Determine the (X, Y) coordinate at the center of the cell enclosing the given text.  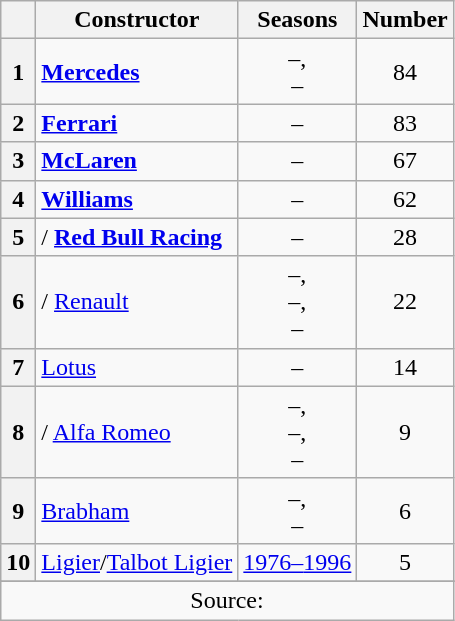
28 (405, 237)
84 (405, 72)
62 (405, 199)
McLaren (137, 161)
2 (18, 123)
Lotus (137, 367)
4 (18, 199)
8 (18, 432)
Seasons (298, 20)
Ligier/Talbot Ligier (137, 562)
/ Red Bull Racing (137, 237)
22 (405, 302)
83 (405, 123)
Williams (137, 199)
10 (18, 562)
3 (18, 161)
/ Renault (137, 302)
Source: (228, 600)
Brabham (137, 510)
Number (405, 20)
7 (18, 367)
Constructor (137, 20)
Ferrari (137, 123)
/ Alfa Romeo (137, 432)
Mercedes (137, 72)
1976–1996 (298, 562)
1 (18, 72)
14 (405, 367)
67 (405, 161)
